Extract the (x, y) coordinate from the center of the cell holding the provided text.  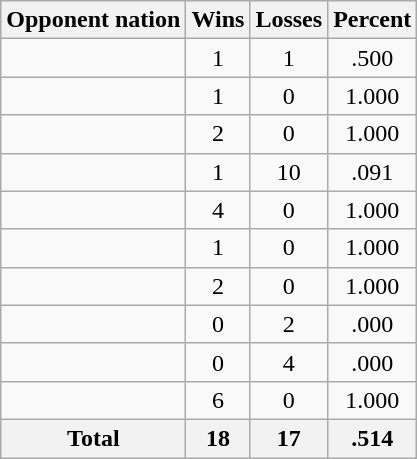
.514 (372, 438)
Wins (218, 20)
10 (289, 172)
6 (218, 400)
.091 (372, 172)
Total (94, 438)
Opponent nation (94, 20)
17 (289, 438)
.500 (372, 58)
18 (218, 438)
Losses (289, 20)
Percent (372, 20)
